Provide the (X, Y) coordinate of the cell's center where the given text is located.  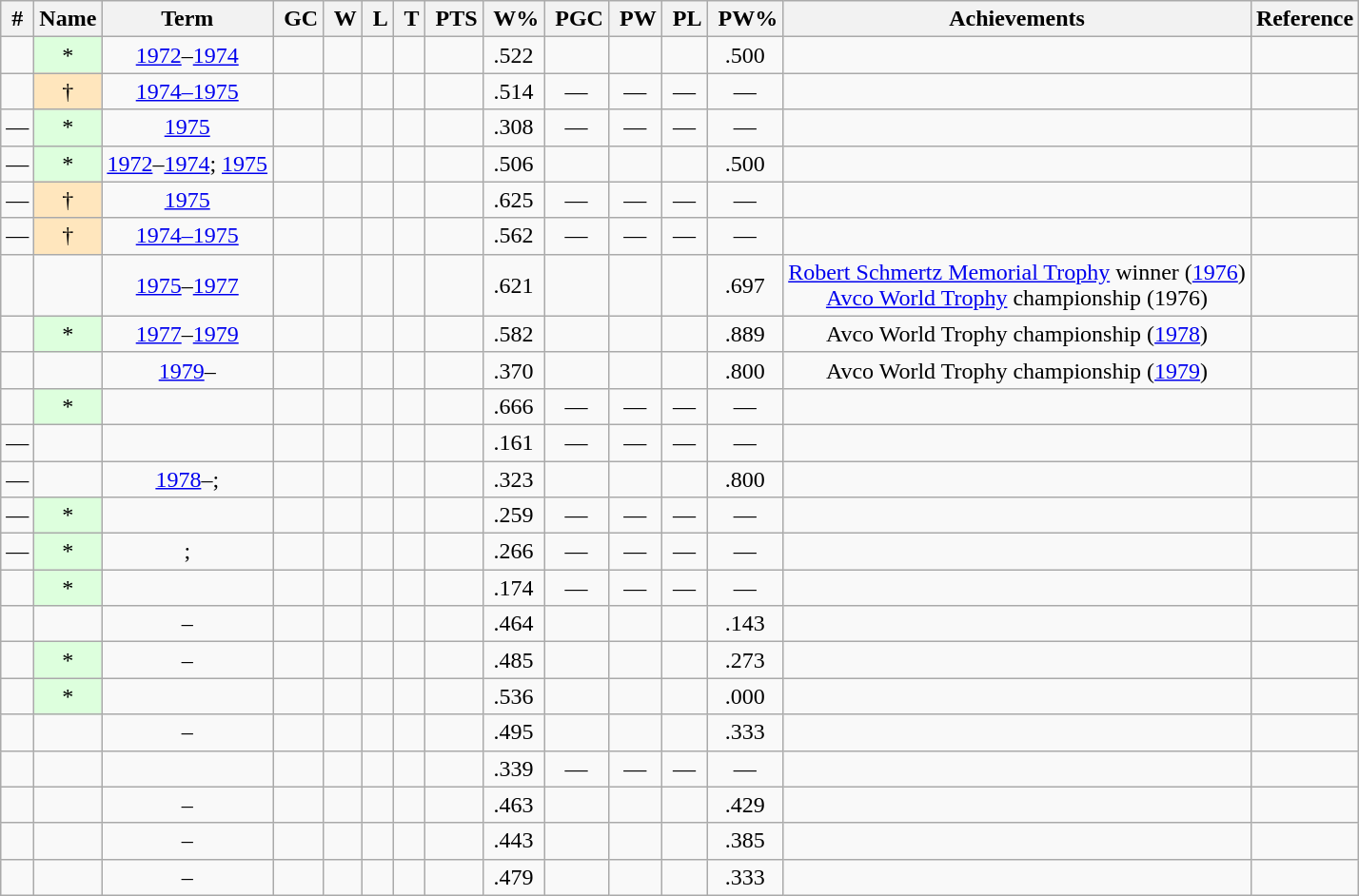
Achievements (1017, 19)
.697 (745, 285)
1978–; (187, 478)
PGC (577, 19)
GC (299, 19)
# (17, 19)
.666 (514, 406)
.464 (514, 624)
.485 (514, 660)
.259 (514, 516)
.536 (514, 696)
Reference (1304, 19)
; (187, 552)
PL (684, 19)
.479 (514, 877)
1977–1979 (187, 334)
.522 (514, 55)
1972–1974 (187, 55)
L (377, 19)
.621 (514, 285)
Robert Schmertz Memorial Trophy winner (1976)Avco World Trophy championship (1976) (1017, 285)
Avco World Trophy championship (1978) (1017, 334)
.370 (514, 370)
.339 (514, 769)
.161 (514, 442)
.506 (514, 164)
Term (187, 19)
T (409, 19)
.266 (514, 552)
.443 (514, 841)
1972–1974; 1975 (187, 164)
.625 (514, 200)
W% (514, 19)
.323 (514, 478)
.174 (514, 588)
.495 (514, 732)
.463 (514, 805)
PTS (453, 19)
.889 (745, 334)
Name (69, 19)
.582 (514, 334)
PW% (745, 19)
Avco World Trophy championship (1979) (1017, 370)
.514 (514, 91)
.143 (745, 624)
.429 (745, 805)
.273 (745, 660)
W (343, 19)
.308 (514, 127)
.562 (514, 236)
.385 (745, 841)
1975–1977 (187, 285)
PW (635, 19)
1979– (187, 370)
.000 (745, 696)
